Locate the cell with the specified text and output its [x, y] center coordinate. 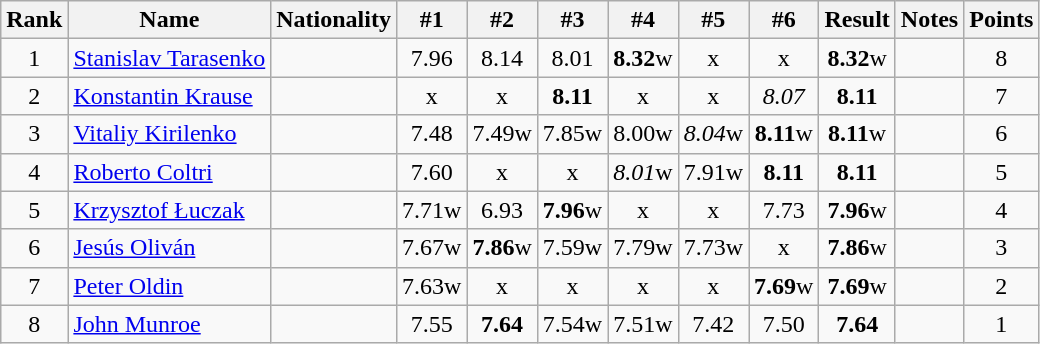
7.48 [431, 134]
7.60 [431, 172]
7.91w [713, 172]
Roberto Coltri [170, 172]
7.50 [784, 324]
7.79w [643, 248]
8.01 [572, 58]
Rank [34, 20]
7.51w [643, 324]
7.42 [713, 324]
8.04w [713, 134]
#4 [643, 20]
7.59w [572, 248]
Stanislav Tarasenko [170, 58]
#1 [431, 20]
7.85w [572, 134]
6.93 [502, 210]
Nationality [334, 20]
Result [857, 20]
John Munroe [170, 324]
Vitaliy Kirilenko [170, 134]
8.00w [643, 134]
7.67w [431, 248]
#6 [784, 20]
7.55 [431, 324]
8.07 [784, 96]
7.54w [572, 324]
Jesús Oliván [170, 248]
#3 [572, 20]
7.63w [431, 286]
7.73 [784, 210]
7.49w [502, 134]
7.96 [431, 58]
8.14 [502, 58]
8.01w [643, 172]
Krzysztof Łuczak [170, 210]
Points [1002, 20]
7.73w [713, 248]
Peter Oldin [170, 286]
7.71w [431, 210]
Notes [929, 20]
#2 [502, 20]
Konstantin Krause [170, 96]
Name [170, 20]
#5 [713, 20]
